Extract the [X, Y] coordinate from the center of the cell holding the provided text.  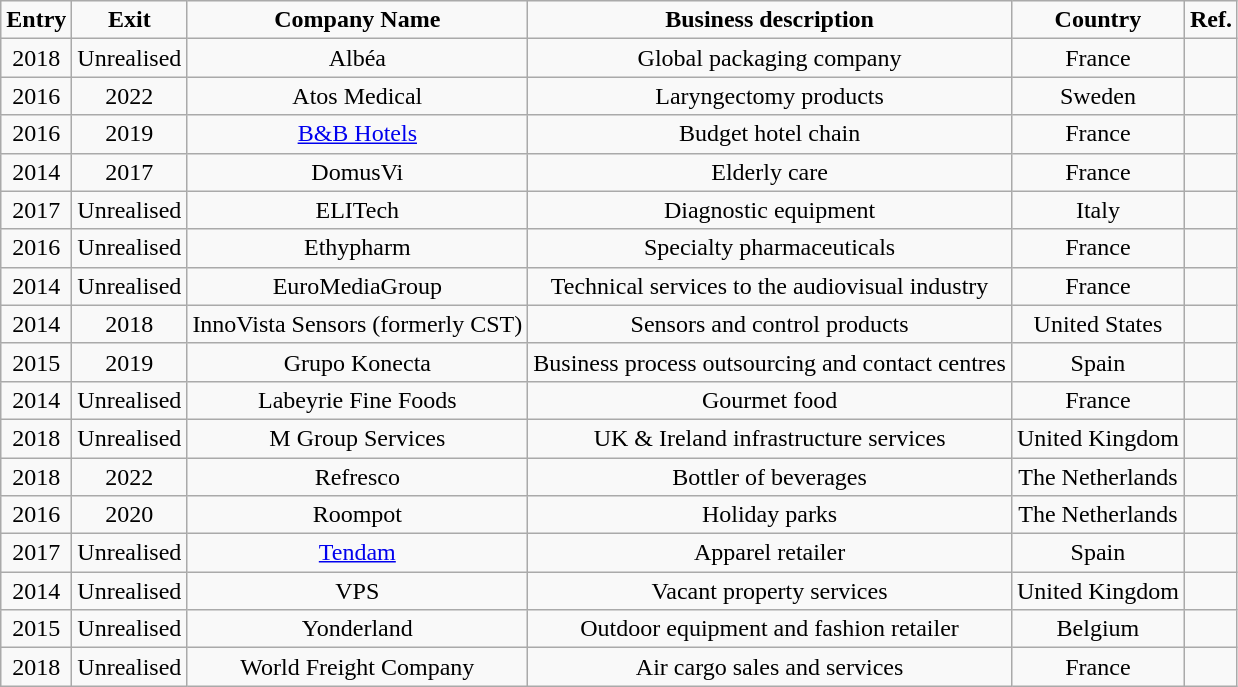
Company Name [358, 20]
Albéa [358, 58]
UK & Ireland infrastructure services [770, 438]
United States [1098, 324]
Italy [1098, 210]
Yonderland [358, 629]
Budget hotel chain [770, 134]
InnoVista Sensors (formerly CST) [358, 324]
B&B Hotels [358, 134]
Roompot [358, 515]
World Freight Company [358, 667]
Bottler of beverages [770, 477]
M Group Services [358, 438]
Refresco [358, 477]
Specialty pharmaceuticals [770, 248]
2020 [130, 515]
ELITech [358, 210]
Technical services to the audiovisual industry [770, 286]
Belgium [1098, 629]
Holiday parks [770, 515]
Outdoor equipment and fashion retailer [770, 629]
Country [1098, 20]
Elderly care [770, 172]
Gourmet food [770, 400]
Laryngectomy products [770, 96]
Ref. [1210, 20]
Labeyrie Fine Foods [358, 400]
DomusVi [358, 172]
Atos Medical [358, 96]
Entry [36, 20]
VPS [358, 591]
Business description [770, 20]
Grupo Konecta [358, 362]
Vacant property services [770, 591]
Apparel retailer [770, 553]
Tendam [358, 553]
Air cargo sales and services [770, 667]
Ethypharm [358, 248]
EuroMediaGroup [358, 286]
Diagnostic equipment [770, 210]
Sweden [1098, 96]
Exit [130, 20]
Sensors and control products [770, 324]
Business process outsourcing and contact centres [770, 362]
Global packaging company [770, 58]
